Find where the given text appears and provide that cell's center as [X, Y] coordinate. 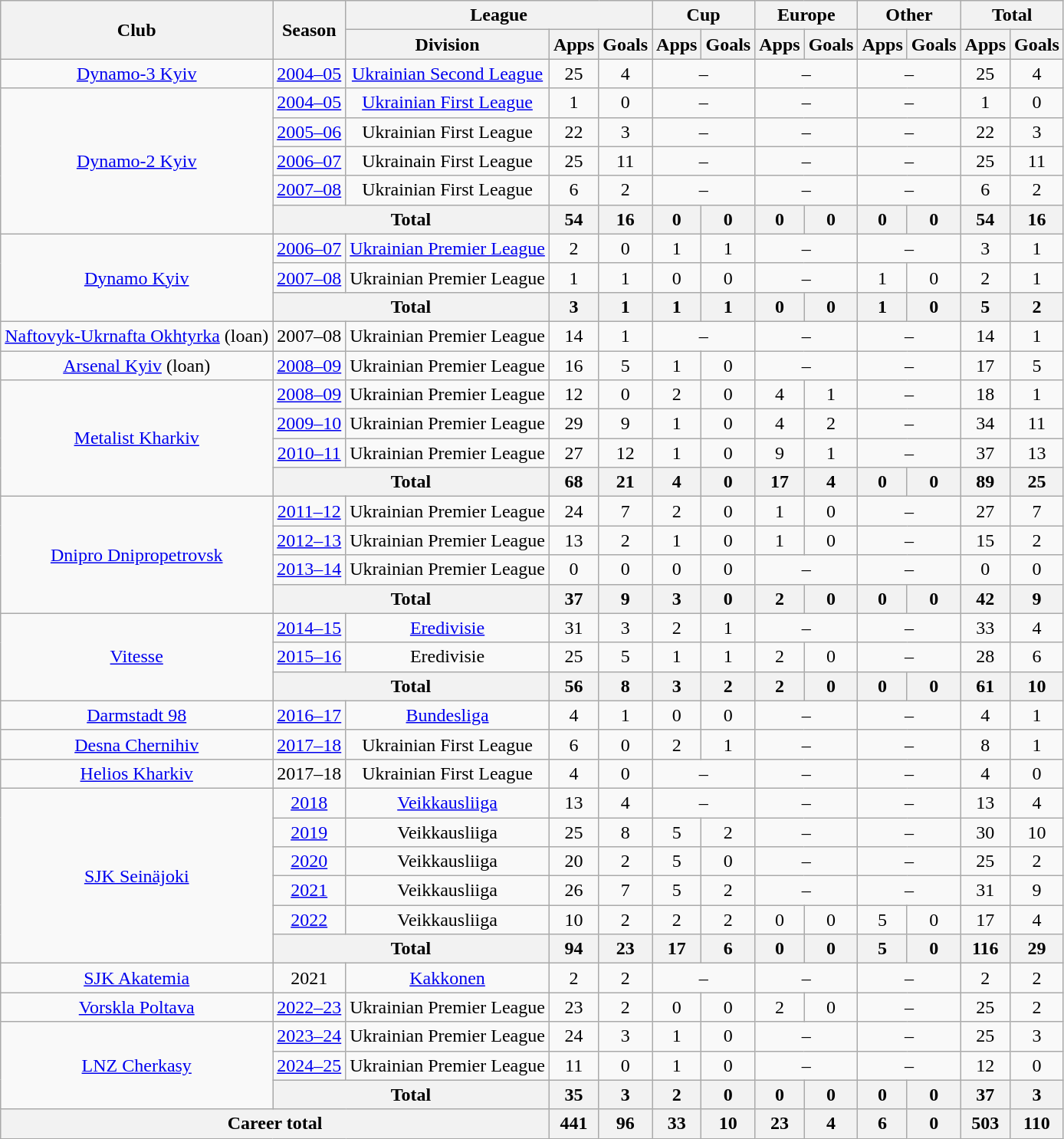
2018 [310, 803]
2014–15 [310, 628]
34 [985, 424]
Season [310, 30]
2012–13 [310, 540]
28 [985, 657]
2010–11 [310, 453]
LNZ Cherkasy [136, 1065]
15 [985, 540]
61 [985, 686]
2020 [310, 862]
Dynamo-2 Kyiv [136, 161]
Helios Kharkiv [136, 773]
2015–16 [310, 657]
Ukrainain First League [448, 161]
Darmstadt 98 [136, 715]
2023–24 [310, 1036]
2016–17 [310, 715]
96 [626, 1124]
League [499, 15]
2022–23 [310, 1007]
2019 [310, 832]
89 [985, 482]
110 [1037, 1124]
Other [909, 15]
2013–14 [310, 569]
Desna Chernihiv [136, 744]
SJK Seinäjoki [136, 875]
441 [573, 1124]
2005–06 [310, 132]
94 [573, 949]
30 [985, 832]
Cup [704, 15]
56 [573, 686]
Naftovyk-Ukrnafta Okhtyrka (loan) [136, 336]
Ukrainian Second League [448, 74]
Club [136, 30]
2009–10 [310, 424]
Dynamo-3 Kyiv [136, 74]
2022 [310, 920]
Bundesliga [448, 715]
Dnipro Dnipropetrovsk [136, 555]
Vorskla Poltava [136, 1007]
26 [573, 891]
Kakkonen [448, 978]
SJK Akatemia [136, 978]
2024–25 [310, 1065]
503 [985, 1124]
Europe [806, 15]
21 [626, 482]
Arsenal Kyiv (loan) [136, 366]
35 [573, 1095]
Dynamo Kyiv [136, 277]
Metalist Kharkiv [136, 438]
Career total [275, 1124]
42 [985, 599]
20 [573, 862]
2011–12 [310, 511]
68 [573, 482]
Division [448, 44]
Vitesse [136, 657]
116 [985, 949]
18 [985, 395]
